Extract the [X, Y] coordinate from the center of the cell holding the provided text.  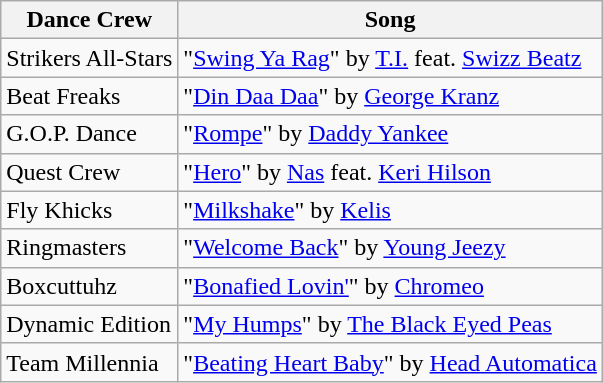
Quest Crew [90, 172]
"Swing Ya Rag" by T.I. feat. Swizz Beatz [390, 58]
"Milkshake" by Kelis [390, 210]
Fly Khicks [90, 210]
Beat Freaks [90, 96]
Team Millennia [90, 362]
Boxcuttuhz [90, 286]
"My Humps" by The Black Eyed Peas [390, 324]
"Rompe" by Daddy Yankee [390, 134]
"Din Daa Daa" by George Kranz [390, 96]
Strikers All-Stars [90, 58]
"Beating Heart Baby" by Head Automatica [390, 362]
Song [390, 20]
"Bonafied Lovin'" by Chromeo [390, 286]
Dynamic Edition [90, 324]
"Welcome Back" by Young Jeezy [390, 248]
Dance Crew [90, 20]
Ringmasters [90, 248]
G.O.P. Dance [90, 134]
"Hero" by Nas feat. Keri Hilson [390, 172]
